Extract the [X, Y] coordinate from the center of the cell holding the provided text.  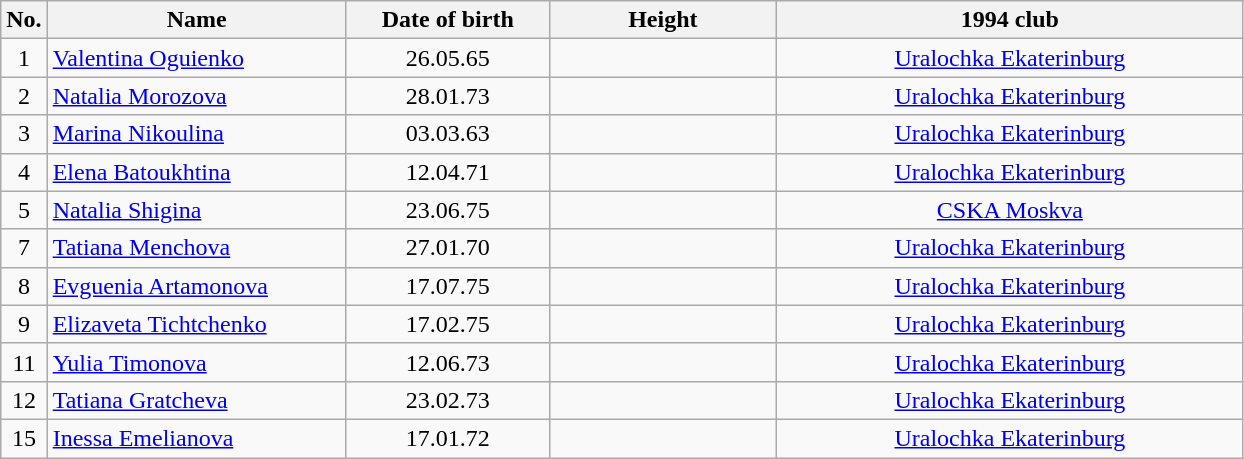
5 [24, 210]
12 [24, 400]
8 [24, 286]
17.02.75 [448, 324]
No. [24, 20]
9 [24, 324]
23.02.73 [448, 400]
Tatiana Menchova [196, 248]
15 [24, 438]
1 [24, 58]
Inessa Emelianova [196, 438]
17.01.72 [448, 438]
1994 club [1010, 20]
Name [196, 20]
27.01.70 [448, 248]
4 [24, 172]
Height [662, 20]
CSKA Moskva [1010, 210]
23.06.75 [448, 210]
11 [24, 362]
Marina Nikoulina [196, 134]
Tatiana Gratcheva [196, 400]
Natalia Shigina [196, 210]
Evguenia Artamonova [196, 286]
03.03.63 [448, 134]
17.07.75 [448, 286]
Valentina Oguienko [196, 58]
12.06.73 [448, 362]
Elena Batoukhtina [196, 172]
12.04.71 [448, 172]
3 [24, 134]
2 [24, 96]
26.05.65 [448, 58]
Elizaveta Tichtchenko [196, 324]
Date of birth [448, 20]
28.01.73 [448, 96]
7 [24, 248]
Natalia Morozova [196, 96]
Yulia Timonova [196, 362]
